Find where the given text appears and provide that cell's center as [x, y] coordinate. 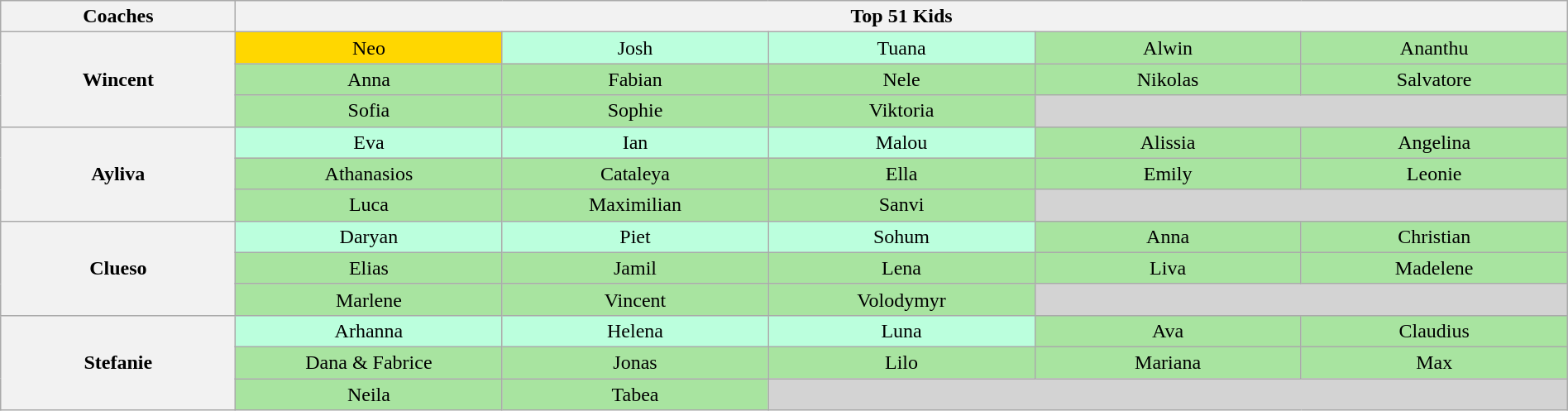
Leonie [1434, 174]
Piet [635, 237]
Mariana [1168, 362]
Ayliva [118, 174]
Nele [901, 79]
Lilo [901, 362]
Luna [901, 331]
Ananthu [1434, 48]
Angelina [1434, 142]
Neila [369, 394]
Sofia [369, 111]
Sophie [635, 111]
Helena [635, 331]
Sanvi [901, 205]
Ian [635, 142]
Alwin [1168, 48]
Salvatore [1434, 79]
Ava [1168, 331]
Maximilian [635, 205]
Tabea [635, 394]
Christian [1434, 237]
Josh [635, 48]
Marlene [369, 299]
Emily [1168, 174]
Dana & Fabrice [369, 362]
Jonas [635, 362]
Sohum [901, 237]
Nikolas [1168, 79]
Alissia [1168, 142]
Eva [369, 142]
Neo [369, 48]
Madelene [1434, 268]
Lena [901, 268]
Stefanie [118, 362]
Tuana [901, 48]
Claudius [1434, 331]
Elias [369, 268]
Clueso [118, 268]
Wincent [118, 79]
Daryan [369, 237]
Liva [1168, 268]
Top 51 Kids [901, 17]
Ella [901, 174]
Cataleya [635, 174]
Malou [901, 142]
Viktoria [901, 111]
Athanasios [369, 174]
Arhanna [369, 331]
Luca [369, 205]
Fabian [635, 79]
Max [1434, 362]
Coaches [118, 17]
Volodymyr [901, 299]
Vincent [635, 299]
Jamil [635, 268]
